Provide the [X, Y] coordinate of the cell's center where the given text is located.  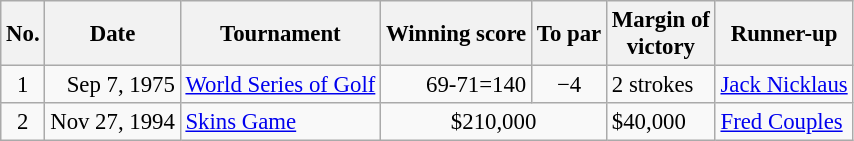
To par [570, 34]
69-71=140 [456, 85]
2 [23, 122]
$40,000 [662, 122]
Tournament [280, 34]
Margin ofvictory [662, 34]
Nov 27, 1994 [112, 122]
Jack Nicklaus [784, 85]
Fred Couples [784, 122]
2 strokes [662, 85]
Date [112, 34]
Sep 7, 1975 [112, 85]
World Series of Golf [280, 85]
1 [23, 85]
Winning score [456, 34]
$210,000 [494, 122]
Skins Game [280, 122]
No. [23, 34]
−4 [570, 85]
Runner-up [784, 34]
